Return the [X, Y] coordinate for the center point of the cell that contains the specified text.  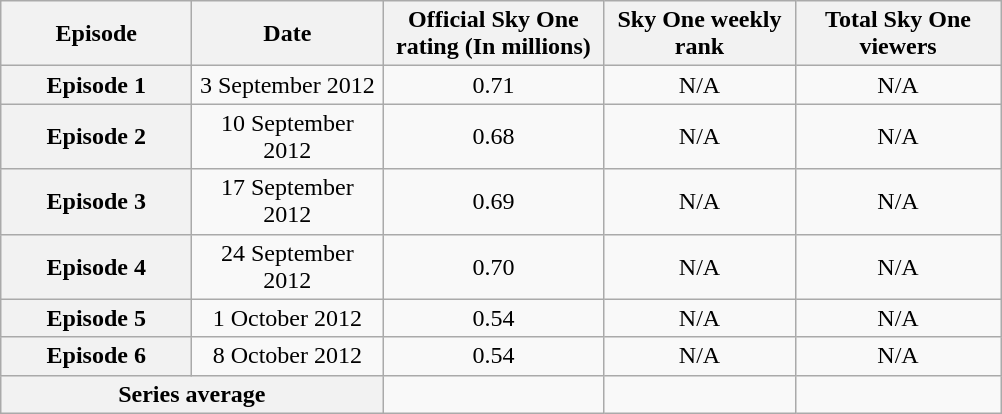
Episode 4 [96, 266]
Official Sky One rating (In millions) [494, 34]
8 October 2012 [288, 356]
Episode 6 [96, 356]
17 September 2012 [288, 202]
3 September 2012 [288, 85]
Episode 5 [96, 318]
Episode 2 [96, 136]
Episode 3 [96, 202]
0.68 [494, 136]
Series average [192, 394]
0.71 [494, 85]
10 September 2012 [288, 136]
Total Sky One viewers [898, 34]
24 September 2012 [288, 266]
Episode 1 [96, 85]
0.69 [494, 202]
Date [288, 34]
0.70 [494, 266]
1 October 2012 [288, 318]
Sky One weekly rank [700, 34]
Episode [96, 34]
